Output the [X, Y] coordinate of the center of the cell containing the given text.  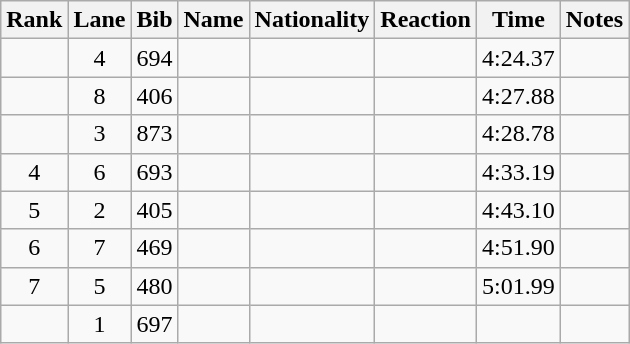
Lane [100, 20]
4:43.10 [519, 210]
8 [100, 96]
4:51.90 [519, 248]
2 [100, 210]
4:28.78 [519, 134]
Reaction [426, 20]
Nationality [312, 20]
1 [100, 324]
Name [214, 20]
4:33.19 [519, 172]
694 [154, 58]
Rank [34, 20]
693 [154, 172]
Bib [154, 20]
5:01.99 [519, 286]
4:27.88 [519, 96]
405 [154, 210]
469 [154, 248]
4:24.37 [519, 58]
406 [154, 96]
Notes [594, 20]
3 [100, 134]
697 [154, 324]
480 [154, 286]
873 [154, 134]
Time [519, 20]
